Locate the cell with the specified text and output its [x, y] center coordinate. 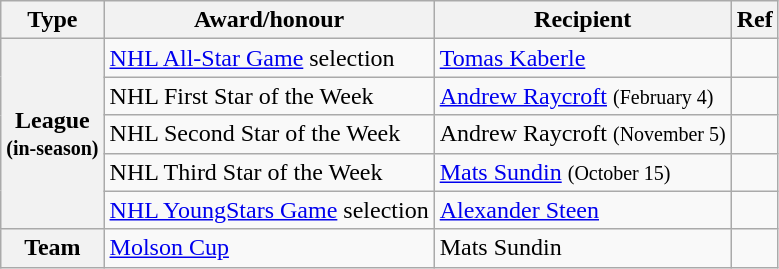
NHL Third Star of the Week [269, 172]
Mats Sundin [582, 248]
NHL YoungStars Game selection [269, 210]
Alexander Steen [582, 210]
NHL Second Star of the Week [269, 134]
Recipient [582, 20]
Molson Cup [269, 248]
Type [52, 20]
NHL All-Star Game selection [269, 58]
Andrew Raycroft (November 5) [582, 134]
Mats Sundin (October 15) [582, 172]
NHL First Star of the Week [269, 96]
Tomas Kaberle [582, 58]
Team [52, 248]
Andrew Raycroft (February 4) [582, 96]
League(in-season) [52, 134]
Award/honour [269, 20]
Ref [754, 20]
